Determine the [X, Y] coordinate at the center of the cell enclosing the given text.  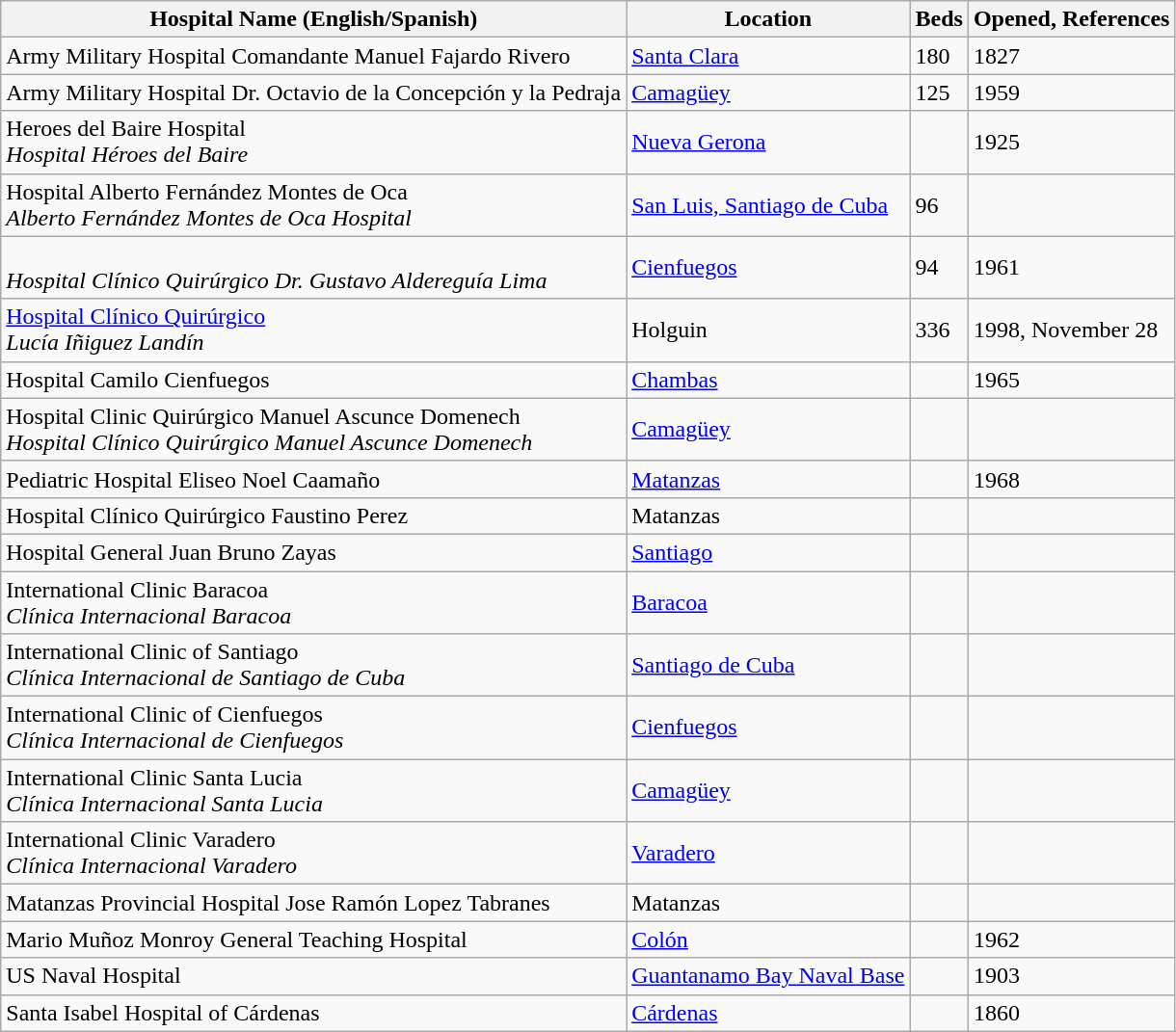
1860 [1072, 1013]
Location [768, 19]
International Clinic BaracoaClínica Internacional Baracoa [314, 601]
International Clinic of SantiagoClínica Internacional de Santiago de Cuba [314, 665]
Santiago de Cuba [768, 665]
1961 [1072, 268]
Santa Clara [768, 56]
Army Military Hospital Comandante Manuel Fajardo Rivero [314, 56]
Hospital Clínico Quirúrgico Faustino Perez [314, 516]
1965 [1072, 380]
Hospital Camilo Cienfuegos [314, 380]
96 [939, 204]
Opened, References [1072, 19]
International Clinic VaraderoClínica Internacional Varadero [314, 854]
1925 [1072, 143]
1827 [1072, 56]
Hospital Name (English/Spanish) [314, 19]
Heroes del Baire HospitalHospital Héroes del Baire [314, 143]
Matanzas Provincial Hospital Jose Ramón Lopez Tabranes [314, 903]
Hospital Clinic Quirúrgico Manuel Ascunce DomenechHospital Clínico Quirúrgico Manuel Ascunce Domenech [314, 430]
Hospital General Juan Bruno Zayas [314, 552]
Santa Isabel Hospital of Cárdenas [314, 1013]
336 [939, 330]
Santiago [768, 552]
1962 [1072, 939]
Chambas [768, 380]
94 [939, 268]
Hospital Clínico Quirúrgico Dr. Gustavo Aldereguía Lima [314, 268]
Guantanamo Bay Naval Base [768, 976]
US Naval Hospital [314, 976]
Pediatric Hospital Eliseo Noel Caamaño [314, 479]
Army Military Hospital Dr. Octavio de la Concepción y la Pedraja [314, 93]
Colón [768, 939]
Baracoa [768, 601]
Cárdenas [768, 1013]
1903 [1072, 976]
Nueva Gerona [768, 143]
1998, November 28 [1072, 330]
Holguin [768, 330]
Varadero [768, 854]
125 [939, 93]
International Clinic Santa LuciaClínica Internacional Santa Lucia [314, 790]
1959 [1072, 93]
International Clinic of CienfuegosClínica Internacional de Cienfuegos [314, 728]
1968 [1072, 479]
Mario Muñoz Monroy General Teaching Hospital [314, 939]
Hospital Alberto Fernández Montes de Oca Alberto Fernández Montes de Oca Hospital [314, 204]
Hospital Clínico QuirúrgicoLucía Iñiguez Landín [314, 330]
San Luis, Santiago de Cuba [768, 204]
Beds [939, 19]
180 [939, 56]
